Output the [x, y] coordinate of the center of the cell containing the given text.  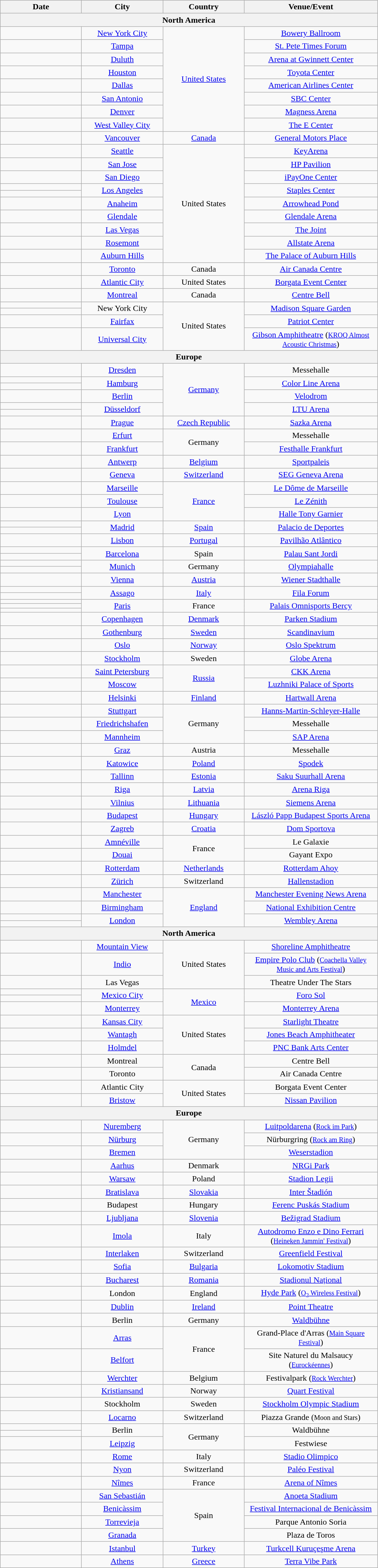
Parque Antonio Soria [311, 1522]
Plaza de Toros [311, 1535]
Dallas [122, 85]
Anaheim [122, 203]
Greece [204, 1561]
Festival Internacional de Benicàssim [311, 1509]
Palais Omnisports Bercy [311, 606]
Birmingham [122, 907]
Moscow [122, 684]
Belfort [122, 1360]
Seattle [122, 151]
Romania [204, 1280]
Arena at Gwinnett Center [311, 59]
Turkey [204, 1548]
Madrid [122, 527]
Zürich [122, 881]
The Joint [311, 230]
Hanns-Martin-Schleyer-Halle [311, 711]
Sazka Arena [311, 422]
Globe Arena [311, 658]
Bulgaria [204, 1267]
Düsseldorf [122, 409]
Rome [122, 1456]
Wiener Stadthalle [311, 579]
Greenfield Festival [311, 1254]
Slovenia [204, 1218]
Stadionul Național [311, 1280]
Festivalpark (Rock Werchter) [311, 1378]
Auburn Hills [122, 256]
Arras [122, 1337]
Anoeta Stadium [311, 1496]
Zagreb [122, 829]
Barcelona [122, 553]
Hartwall Arena [311, 698]
San Antonio [122, 98]
Sportpaleis [311, 462]
Russia [204, 678]
Patriot Center [311, 321]
Wantagh [122, 1035]
Vienna [122, 579]
Manchester [122, 894]
Quart Festival [311, 1391]
Arrowhead Pond [311, 203]
Assago [122, 593]
Site Naturel du Malsaucy (Eurockéennes) [311, 1360]
Olympiahalle [311, 566]
Denver [122, 112]
Palau Sant Jordi [311, 553]
Hallenstadion [311, 881]
Ireland [204, 1307]
Fila Forum [311, 593]
Saint Petersburg [122, 671]
The Palace of Auburn Hills [311, 256]
Scandinavium [311, 632]
Le Zénith [311, 501]
Arena of Nîmes [311, 1483]
Le Galaxie [311, 842]
Istanbul [122, 1548]
Siemens Arena [311, 803]
Vilnius [122, 803]
Starlight Theatre [311, 1022]
Finland [204, 698]
City [122, 7]
Bremen [122, 1152]
Helsinki [122, 698]
Velodrom [311, 396]
Date [41, 7]
Pavilhão Atlântico [311, 540]
Imola [122, 1235]
Granada [122, 1535]
Tallinn [122, 776]
Indio [122, 964]
Slovakia [204, 1192]
SEG Geneva Arena [311, 475]
Empire Polo Club (Coachella Valley Music and Arts Festival) [311, 964]
Arena Riga [311, 789]
SAP Arena [311, 737]
HP Pavilion [311, 164]
Amnéville [122, 842]
Grand-Place d'Arras (Main Square Festival) [311, 1337]
Friedrichshafen [122, 724]
Weserstadion [311, 1152]
Bratislava [122, 1192]
Fairfax [122, 321]
Le Dôme de Marseille [311, 488]
Erfurt [122, 436]
Warsaw [122, 1179]
Dresden [122, 370]
Shoreline Amphitheatre [311, 947]
Festwiese [311, 1443]
CKK Arena [311, 671]
Croatia [204, 829]
Katowice [122, 763]
Mountain View [122, 947]
Athens [122, 1561]
San Diego [122, 177]
Luzhniki Palace of Sports [311, 684]
The E Center [311, 125]
Bežigrad Stadium [311, 1218]
Dom Sportova [311, 829]
Locarno [122, 1417]
Marseille [122, 488]
Palacio de Deportes [311, 527]
Glendale Arena [311, 217]
Ferenc Puskás Stadium [311, 1205]
Werchter [122, 1378]
Kristiansand [122, 1391]
Munich [122, 566]
Lyon [122, 514]
Gayant Expo [311, 855]
Bristow [122, 1100]
Copenhagen [122, 619]
Holmdel [122, 1048]
Universal City [122, 339]
St. Pete Times Forum [311, 46]
West Valley City [122, 125]
Nürburgring (Rock am Ring) [311, 1139]
Rotterdam Ahoy [311, 868]
Douai [122, 855]
Gothenburg [122, 632]
PNC Bank Arts Center [311, 1048]
Nissan Pavilion [311, 1100]
Prague [122, 422]
Magness Arena [311, 112]
Piazza Grande (Moon and Stars) [311, 1417]
Toulouse [122, 501]
Stuttgart [122, 711]
Czech Republic [204, 422]
Netherlands [204, 868]
Portugal [204, 540]
Aarhus [122, 1165]
Interlaken [122, 1254]
Parken Stadium [311, 619]
Gibson Amphitheatre (KROQ Almost Acoustic Christmas) [311, 339]
Point Theatre [311, 1307]
Estonia [204, 776]
KeyArena [311, 151]
NRGi Park [311, 1165]
Nyon [122, 1470]
Mannheim [122, 737]
Luitpoldarena (Rock im Park) [311, 1126]
Manchester Evening News Arena [311, 894]
Lithuania [204, 803]
Rotterdam [122, 868]
San Sebastián [122, 1496]
Madison Square Garden [311, 308]
National Exhibition Centre [311, 907]
General Motors Place [311, 138]
Nîmes [122, 1483]
Allstate Arena [311, 243]
Stadio Olimpico [311, 1456]
Theatre Under The Stars [311, 982]
Monterrey Arena [311, 1008]
American Airlines Center [311, 85]
Dublin [122, 1307]
Lokomotiv Stadium [311, 1267]
Nürburg [122, 1139]
Riga [122, 789]
Autodromo Enzo e Dino Ferrari (Heineken Jammin' Festival) [311, 1235]
Geneva [122, 475]
Paris [122, 606]
Foro Sol [311, 995]
Terra Vibe Park [311, 1561]
Glendale [122, 217]
Los Angeles [122, 190]
Festhalle Frankfurt [311, 449]
Frankfurt [122, 449]
LTU Arena [311, 409]
Jones Beach Amphitheater [311, 1035]
Kansas City [122, 1022]
Halle Tony Garnier [311, 514]
Mexico City [122, 995]
Inter Štadión [311, 1192]
Vancouver [122, 138]
Antwerp [122, 462]
Wembley Arena [311, 920]
Saku Suurhall Arena [311, 776]
Hamburg [122, 383]
SBC Center [311, 98]
Duluth [122, 59]
Stockholm Olympic Stadium [311, 1404]
Bowery Ballroom [311, 33]
Staples Center [311, 190]
Graz [122, 750]
Paléo Festival [311, 1470]
Country [204, 7]
Torrevieja [122, 1522]
Benicàssim [122, 1509]
iPayOne Center [311, 177]
Leipzig [122, 1443]
Turkcell Kuruçeşme Arena [311, 1548]
Sofia [122, 1267]
Bucharest [122, 1280]
San Jose [122, 164]
Venue/Event [311, 7]
Oslo Spektrum [311, 645]
László Papp Budapest Sports Arena [311, 816]
Hyde Park (O2 Wireless Festival) [311, 1293]
Toyota Center [311, 72]
Houston [122, 72]
Color Line Arena [311, 383]
Spodek [311, 763]
Nuremberg [122, 1126]
Stadion Legii [311, 1179]
Latvia [204, 789]
Rosemont [122, 243]
Tampa [122, 46]
Lisbon [122, 540]
Ljubljana [122, 1218]
Mexico [204, 1002]
Monterrey [122, 1008]
Oslo [122, 645]
